Return [x, y] of the center of cell containing provided text 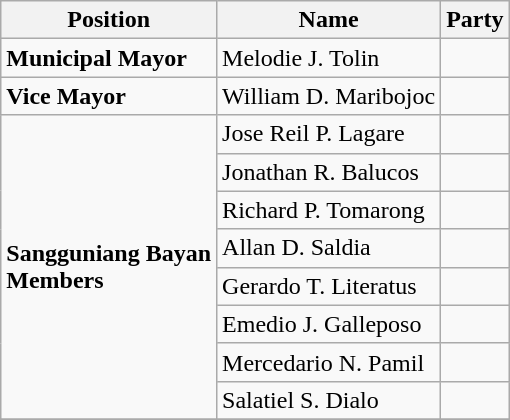
Vice Mayor [109, 96]
Party [475, 20]
Salatiel S. Dialo [329, 400]
Jonathan R. Balucos [329, 172]
Gerardo T. Literatus [329, 286]
Richard P. Tomarong [329, 210]
Name [329, 20]
Sangguniang BayanMembers [109, 267]
William D. Maribojoc [329, 96]
Mercedario N. Pamil [329, 362]
Melodie J. Tolin [329, 58]
Allan D. Saldia [329, 248]
Position [109, 20]
Municipal Mayor [109, 58]
Emedio J. Galleposo [329, 324]
Jose Reil P. Lagare [329, 134]
